Identify which cell holds the provided text, then report its [X, Y] central coordinate. 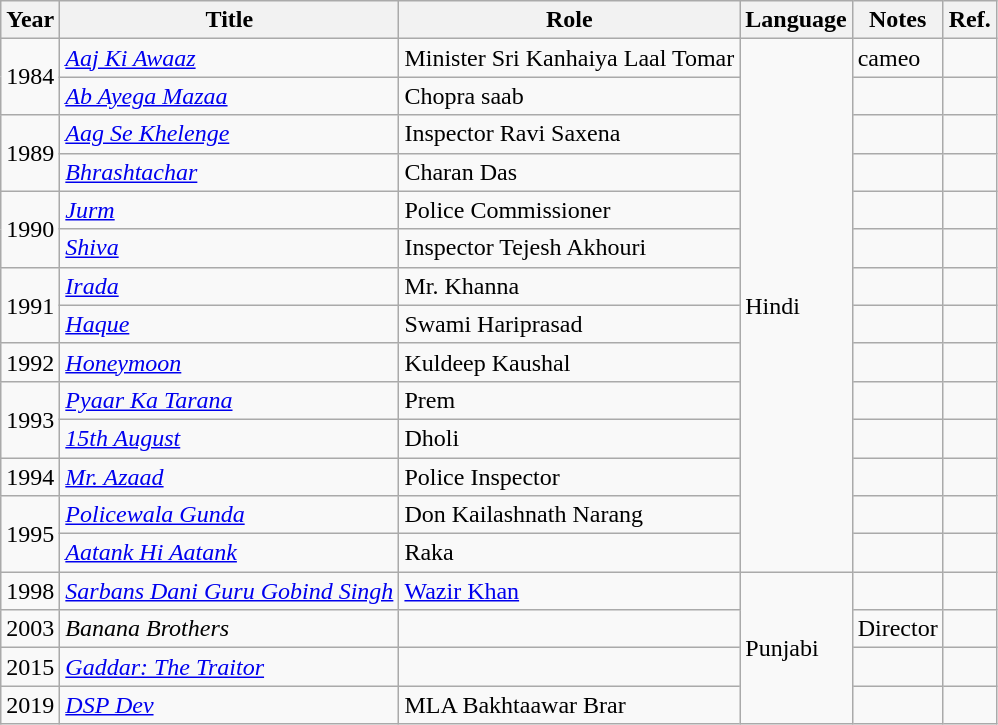
Irada [230, 286]
Swami Hariprasad [570, 324]
cameo [898, 58]
Gaddar: The Traitor [230, 667]
Aatank Hi Aatank [230, 553]
2019 [30, 705]
Punjabi [796, 648]
Haque [230, 324]
15th August [230, 438]
2003 [30, 629]
Inspector Tejesh Akhouri [570, 248]
Language [796, 20]
1994 [30, 477]
Charan Das [570, 172]
1989 [30, 153]
2015 [30, 667]
Director [898, 629]
Role [570, 20]
Prem [570, 400]
1990 [30, 229]
Year [30, 20]
Shiva [230, 248]
1992 [30, 362]
Ab Ayega Mazaa [230, 96]
Police Commissioner [570, 210]
1991 [30, 305]
Ref. [970, 20]
Minister Sri Kanhaiya Laal Tomar [570, 58]
MLA Bakhtaawar Brar [570, 705]
Banana Brothers [230, 629]
Jurm [230, 210]
1984 [30, 77]
Inspector Ravi Saxena [570, 134]
Dholi [570, 438]
Bhrashtachar [230, 172]
Notes [898, 20]
Chopra saab [570, 96]
Police Inspector [570, 477]
Honeymoon [230, 362]
Kuldeep Kaushal [570, 362]
Aag Se Khelenge [230, 134]
1993 [30, 419]
Aaj Ki Awaaz [230, 58]
DSP Dev [230, 705]
Don Kailashnath Narang [570, 515]
Sarbans Dani Guru Gobind Singh [230, 591]
Mr. Azaad [230, 477]
1995 [30, 534]
Policewala Gunda [230, 515]
Raka [570, 553]
Hindi [796, 306]
Wazir Khan [570, 591]
Mr. Khanna [570, 286]
Pyaar Ka Tarana [230, 400]
1998 [30, 591]
Title [230, 20]
